Detect which cell encompasses the target text, then output its [X, Y] center coordinate. 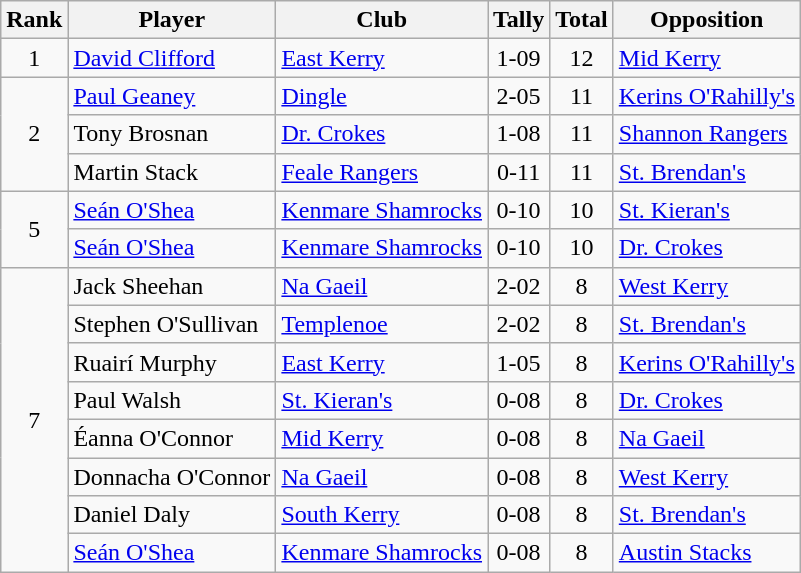
7 [34, 419]
2-05 [519, 96]
5 [34, 229]
Austin Stacks [706, 553]
1 [34, 58]
Martin Stack [172, 172]
Feale Rangers [382, 172]
South Kerry [382, 515]
2 [34, 134]
Éanna O'Connor [172, 438]
Jack Sheehan [172, 286]
Tally [519, 20]
Tony Brosnan [172, 134]
Opposition [706, 20]
Player [172, 20]
Templenoe [382, 324]
Shannon Rangers [706, 134]
Dingle [382, 96]
0-11 [519, 172]
Rank [34, 20]
1-05 [519, 362]
David Clifford [172, 58]
12 [582, 58]
Total [582, 20]
Paul Walsh [172, 400]
Paul Geaney [172, 96]
Donnacha O'Connor [172, 477]
Ruairí Murphy [172, 362]
Club [382, 20]
Daniel Daly [172, 515]
Stephen O'Sullivan [172, 324]
1-08 [519, 134]
1-09 [519, 58]
